Output the (X, Y) coordinate of the center of the cell containing the given text.  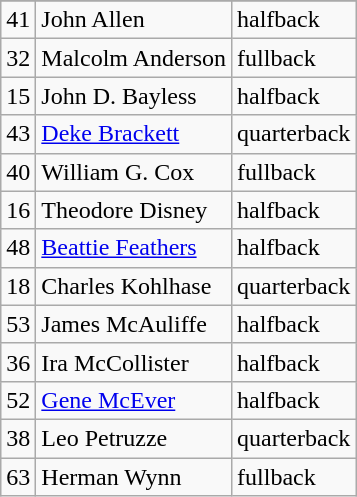
Leo Petruzze (134, 438)
40 (18, 172)
Gene McEver (134, 400)
Theodore Disney (134, 210)
Herman Wynn (134, 477)
38 (18, 438)
John Allen (134, 20)
48 (18, 248)
John D. Bayless (134, 96)
15 (18, 96)
41 (18, 20)
52 (18, 400)
53 (18, 324)
63 (18, 477)
36 (18, 362)
William G. Cox (134, 172)
43 (18, 134)
Malcolm Anderson (134, 58)
Charles Kohlhase (134, 286)
Deke Brackett (134, 134)
James McAuliffe (134, 324)
Ira McCollister (134, 362)
16 (18, 210)
Beattie Feathers (134, 248)
18 (18, 286)
32 (18, 58)
